Scan for the cell matching the given text and deliver its (X, Y) coordinate at center. 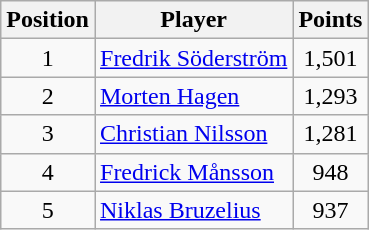
Niklas Bruzelius (193, 210)
Position (48, 20)
948 (330, 172)
Fredrick Månsson (193, 172)
3 (48, 134)
5 (48, 210)
937 (330, 210)
Fredrik Söderström (193, 58)
1,281 (330, 134)
Player (193, 20)
1 (48, 58)
2 (48, 96)
1,501 (330, 58)
Christian Nilsson (193, 134)
Points (330, 20)
1,293 (330, 96)
Morten Hagen (193, 96)
4 (48, 172)
